Determine the [x, y] coordinate at the center of the cell enclosing the given text.  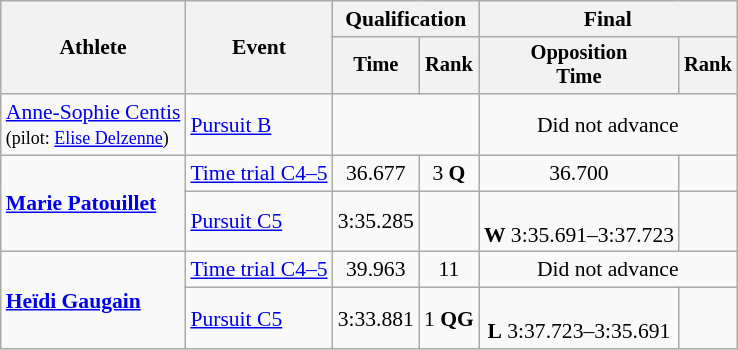
L 3:37.723–3:35.691 [579, 318]
Marie Patouillet [94, 204]
11 [449, 270]
Anne-Sophie Centis(pilot: Elise Delzenne) [94, 124]
3:33.881 [376, 318]
Pursuit B [258, 124]
3 Q [449, 174]
Heïdi Gaugain [94, 300]
1 QG [449, 318]
Qualification [406, 19]
36.677 [376, 174]
OppositionTime [579, 66]
Final [608, 19]
39.963 [376, 270]
36.700 [579, 174]
Athlete [94, 48]
W 3:35.691–3:37.723 [579, 222]
Event [258, 48]
Time [376, 66]
3:35.285 [376, 222]
